Output the (X, Y) coordinate of the center of the cell containing the given text.  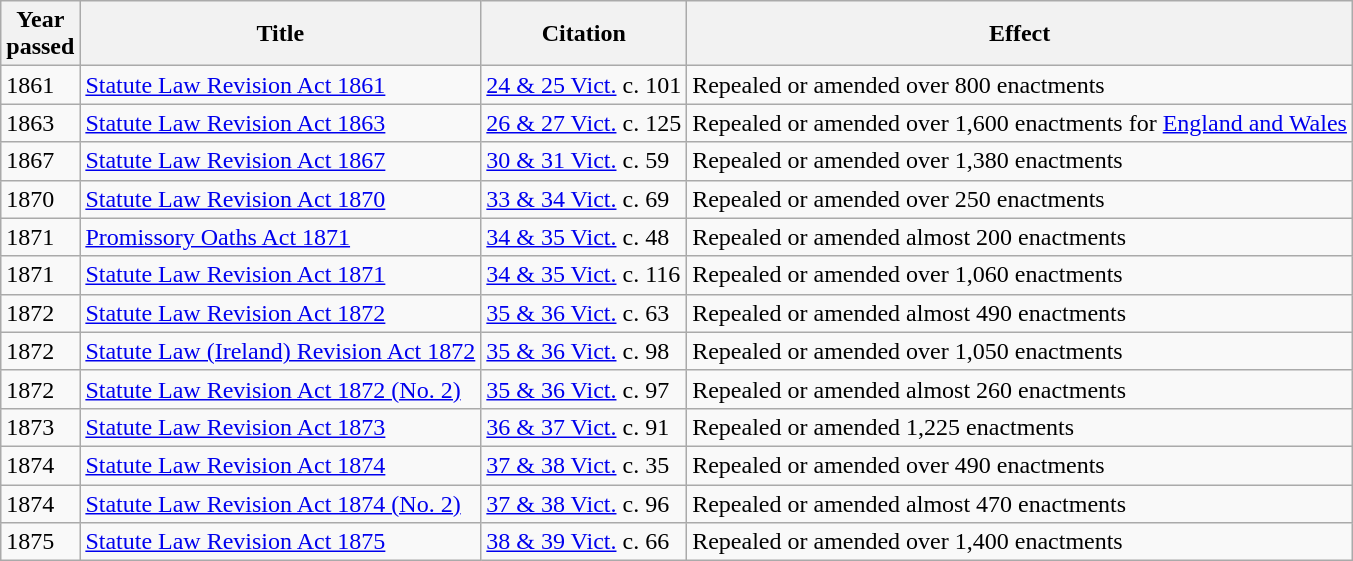
1873 (40, 427)
Yearpassed (40, 34)
Statute Law Revision Act 1867 (280, 161)
Statute Law Revision Act 1870 (280, 199)
Repealed or amended over 250 enactments (1020, 199)
38 & 39 Vict. c. 66 (584, 542)
33 & 34 Vict. c. 69 (584, 199)
34 & 35 Vict. c. 116 (584, 275)
Repealed or amended almost 470 enactments (1020, 503)
Statute Law Revision Act 1874 (No. 2) (280, 503)
Statute Law Revision Act 1873 (280, 427)
Repealed or amended over 1,060 enactments (1020, 275)
Repealed or amended 1,225 enactments (1020, 427)
Statute Law Revision Act 1861 (280, 85)
Statute Law Revision Act 1872 (280, 313)
1870 (40, 199)
1861 (40, 85)
1863 (40, 123)
36 & 37 Vict. c. 91 (584, 427)
Repealed or amended over 1,050 enactments (1020, 351)
30 & 31 Vict. c. 59 (584, 161)
Repealed or amended over 800 enactments (1020, 85)
35 & 36 Vict. c. 98 (584, 351)
37 & 38 Vict. c. 35 (584, 465)
35 & 36 Vict. c. 97 (584, 389)
Repealed or amended over 1,400 enactments (1020, 542)
35 & 36 Vict. c. 63 (584, 313)
37 & 38 Vict. c. 96 (584, 503)
Repealed or amended almost 260 enactments (1020, 389)
1867 (40, 161)
Statute Law Revision Act 1863 (280, 123)
Statute Law Revision Act 1875 (280, 542)
Citation (584, 34)
Repealed or amended over 1,380 enactments (1020, 161)
Statute Law Revision Act 1872 (No. 2) (280, 389)
Repealed or amended almost 490 enactments (1020, 313)
1875 (40, 542)
24 & 25 Vict. c. 101 (584, 85)
Statute Law (Ireland) Revision Act 1872 (280, 351)
Promissory Oaths Act 1871 (280, 237)
Title (280, 34)
Repealed or amended over 490 enactments (1020, 465)
Repealed or amended over 1,600 enactments for England and Wales (1020, 123)
26 & 27 Vict. c. 125 (584, 123)
Repealed or amended almost 200 enactments (1020, 237)
Statute Law Revision Act 1874 (280, 465)
34 & 35 Vict. c. 48 (584, 237)
Effect (1020, 34)
Statute Law Revision Act 1871 (280, 275)
